Detect which cell encompasses the target text, then output its [X, Y] center coordinate. 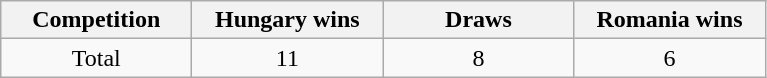
Competition [96, 20]
Draws [478, 20]
Total [96, 58]
8 [478, 58]
Romania wins [670, 20]
Hungary wins [288, 20]
6 [670, 58]
11 [288, 58]
